Capture the cell that displays the provided text and extract its (X, Y) central coordinate. 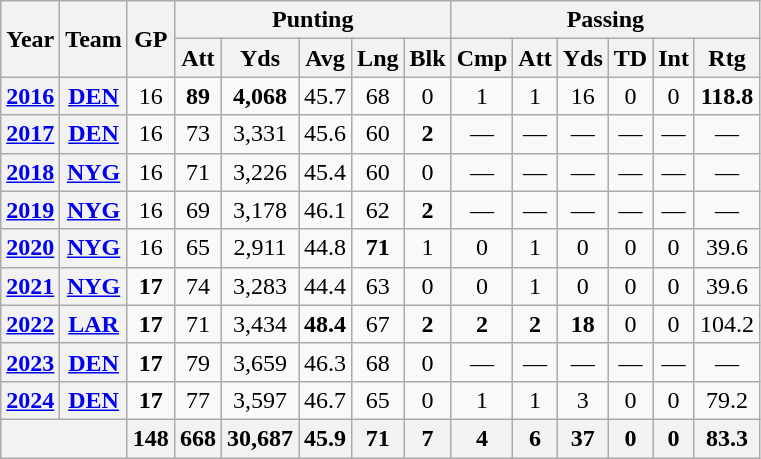
2016 (30, 96)
3,597 (260, 400)
2017 (30, 134)
67 (378, 324)
3,283 (260, 286)
77 (198, 400)
2020 (30, 248)
Team (94, 39)
74 (198, 286)
46.7 (326, 400)
89 (198, 96)
2,911 (260, 248)
73 (198, 134)
Passing (605, 20)
GP (150, 39)
79 (198, 362)
Lng (378, 58)
668 (198, 438)
3,659 (260, 362)
45.7 (326, 96)
18 (582, 324)
63 (378, 286)
3,331 (260, 134)
3,226 (260, 172)
104.2 (726, 324)
45.6 (326, 134)
148 (150, 438)
7 (428, 438)
30,687 (260, 438)
6 (535, 438)
45.4 (326, 172)
4,068 (260, 96)
48.4 (326, 324)
118.8 (726, 96)
62 (378, 210)
79.2 (726, 400)
TD (630, 58)
3,178 (260, 210)
83.3 (726, 438)
LAR (94, 324)
2024 (30, 400)
Rtg (726, 58)
2023 (30, 362)
46.3 (326, 362)
2019 (30, 210)
4 (482, 438)
Cmp (482, 58)
2021 (30, 286)
2022 (30, 324)
69 (198, 210)
Avg (326, 58)
3,434 (260, 324)
44.8 (326, 248)
45.9 (326, 438)
Blk (428, 58)
Year (30, 39)
Punting (312, 20)
2018 (30, 172)
Int (674, 58)
3 (582, 400)
37 (582, 438)
46.1 (326, 210)
44.4 (326, 286)
